Determine the [X, Y] coordinate at the center of the cell enclosing the given text.  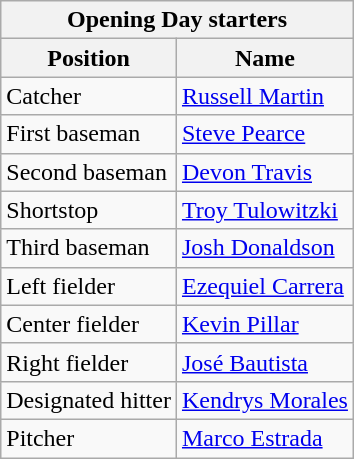
Josh Donaldson [264, 248]
Center fielder [89, 324]
Kevin Pillar [264, 324]
Opening Day starters [178, 20]
Left fielder [89, 286]
Devon Travis [264, 172]
José Bautista [264, 362]
Shortstop [89, 210]
Catcher [89, 96]
Russell Martin [264, 96]
Troy Tulowitzki [264, 210]
Right fielder [89, 362]
Third baseman [89, 248]
Marco Estrada [264, 438]
Kendrys Morales [264, 400]
Ezequiel Carrera [264, 286]
Pitcher [89, 438]
Designated hitter [89, 400]
Steve Pearce [264, 134]
Second baseman [89, 172]
Position [89, 58]
Name [264, 58]
First baseman [89, 134]
